Search for the cell housing the specified text and yield its (X, Y) center coordinate. 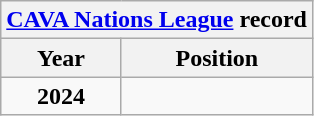
CAVA Nations League record (157, 20)
Position (216, 58)
2024 (61, 96)
Year (61, 58)
